Provide the [x, y] coordinate of the cell's center where the given text is located.  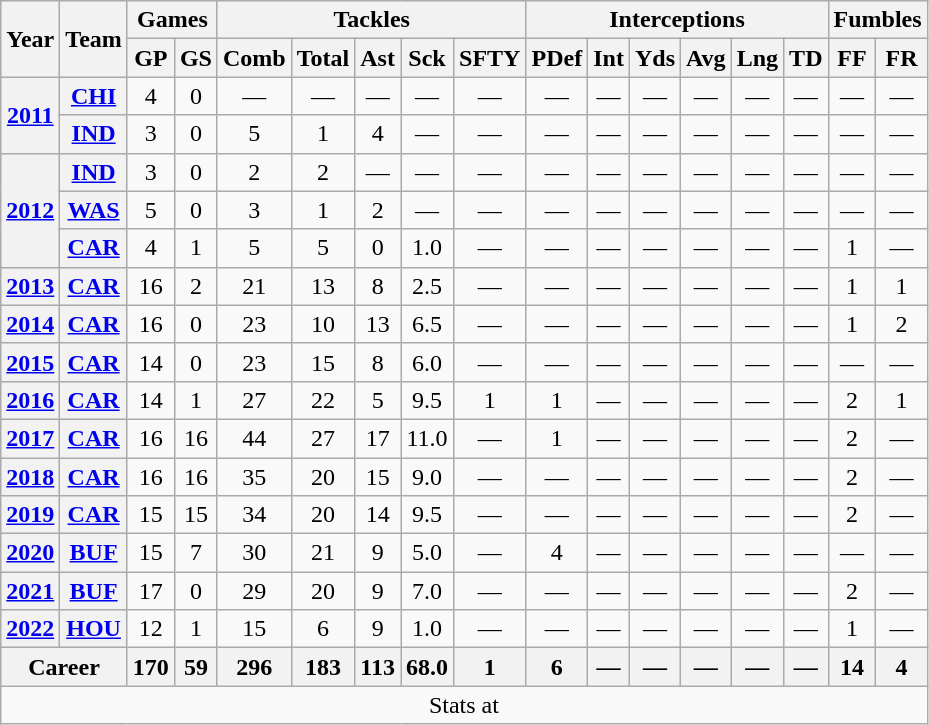
7.0 [426, 591]
SFTY [490, 58]
2021 [30, 591]
Total [323, 58]
Tackles [372, 20]
11.0 [426, 438]
Int [609, 58]
Avg [706, 58]
6.0 [426, 362]
44 [254, 438]
Ast [378, 58]
183 [323, 667]
Interceptions [677, 20]
Lng [757, 58]
2014 [30, 324]
Year [30, 39]
2020 [30, 553]
Career [64, 667]
59 [196, 667]
34 [254, 515]
2017 [30, 438]
6.5 [426, 324]
WAS [94, 210]
2011 [30, 115]
22 [323, 400]
Comb [254, 58]
7 [196, 553]
Stats at [464, 705]
35 [254, 477]
30 [254, 553]
FF [852, 58]
29 [254, 591]
2015 [30, 362]
GP [150, 58]
170 [150, 667]
Team [94, 39]
HOU [94, 629]
CHI [94, 96]
TD [806, 58]
2012 [30, 210]
Yds [654, 58]
9.0 [426, 477]
68.0 [426, 667]
2016 [30, 400]
Games [172, 20]
5.0 [426, 553]
FR [902, 58]
Sck [426, 58]
12 [150, 629]
113 [378, 667]
Fumbles [878, 20]
2022 [30, 629]
2018 [30, 477]
10 [323, 324]
GS [196, 58]
2019 [30, 515]
2013 [30, 286]
296 [254, 667]
2.5 [426, 286]
PDef [557, 58]
